From the cell containing the given text, extract its center point as (X, Y) coordinate. 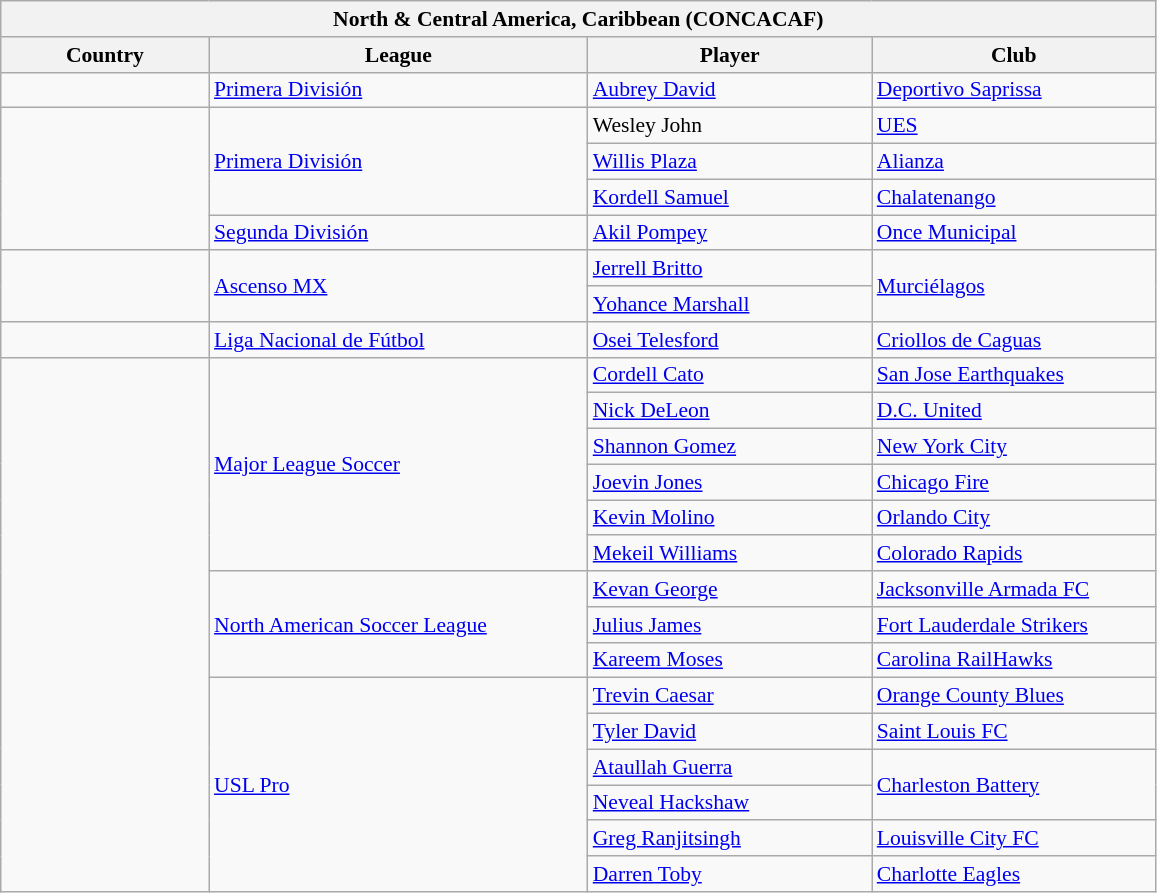
Willis Plaza (730, 162)
Louisville City FC (1014, 839)
Jacksonville Armada FC (1014, 589)
Murciélagos (1014, 286)
Chicago Fire (1014, 482)
Carolina RailHawks (1014, 660)
Kevan George (730, 589)
Fort Lauderdale Strikers (1014, 625)
Deportivo Saprissa (1014, 90)
Osei Telesford (730, 340)
Segunda División (398, 233)
Once Municipal (1014, 233)
Country (105, 55)
San Jose Earthquakes (1014, 375)
Joevin Jones (730, 482)
Nick DeLeon (730, 411)
Wesley John (730, 126)
Shannon Gomez (730, 447)
Charleston Battery (1014, 784)
Colorado Rapids (1014, 554)
Chalatenango (1014, 197)
Criollos de Caguas (1014, 340)
Kareem Moses (730, 660)
Orange County Blues (1014, 696)
Trevin Caesar (730, 696)
Neveal Hackshaw (730, 803)
Club (1014, 55)
Tyler David (730, 732)
Orlando City (1014, 518)
Julius James (730, 625)
Charlotte Eagles (1014, 874)
New York City (1014, 447)
Ascenso MX (398, 286)
Darren Toby (730, 874)
North American Soccer League (398, 624)
Ataullah Guerra (730, 767)
Akil Pompey (730, 233)
USL Pro (398, 785)
Alianza (1014, 162)
Greg Ranjitsingh (730, 839)
Cordell Cato (730, 375)
Yohance Marshall (730, 304)
Aubrey David (730, 90)
Player (730, 55)
Liga Nacional de Fútbol (398, 340)
Kordell Samuel (730, 197)
Saint Louis FC (1014, 732)
Kevin Molino (730, 518)
Major League Soccer (398, 464)
North & Central America, Caribbean (CONCACAF) (578, 19)
League (398, 55)
D.C. United (1014, 411)
Mekeil Williams (730, 554)
UES (1014, 126)
Jerrell Britto (730, 269)
